Output the (X, Y) coordinate of the center of the cell containing the given text.  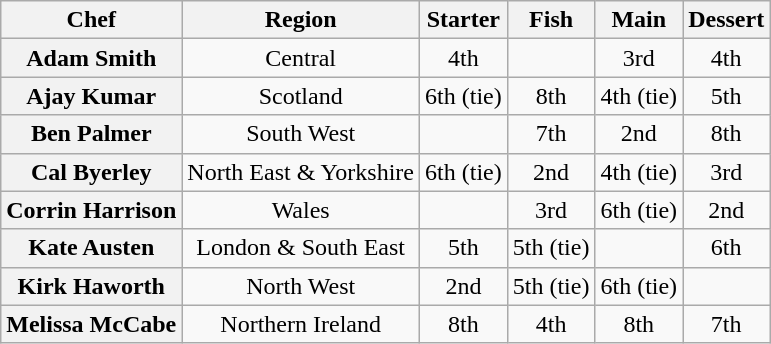
South West (301, 134)
North East & Yorkshire (301, 172)
Chef (92, 20)
Ajay Kumar (92, 96)
London & South East (301, 248)
Dessert (726, 20)
Kirk Haworth (92, 286)
Northern Ireland (301, 324)
Wales (301, 210)
Cal Byerley (92, 172)
North West (301, 286)
Region (301, 20)
Central (301, 58)
Starter (464, 20)
Adam Smith (92, 58)
Melissa McCabe (92, 324)
Main (639, 20)
Kate Austen (92, 248)
Corrin Harrison (92, 210)
Scotland (301, 96)
Ben Palmer (92, 134)
6th (726, 248)
Fish (551, 20)
